Find where the given text appears and provide that cell's center as [X, Y] coordinate. 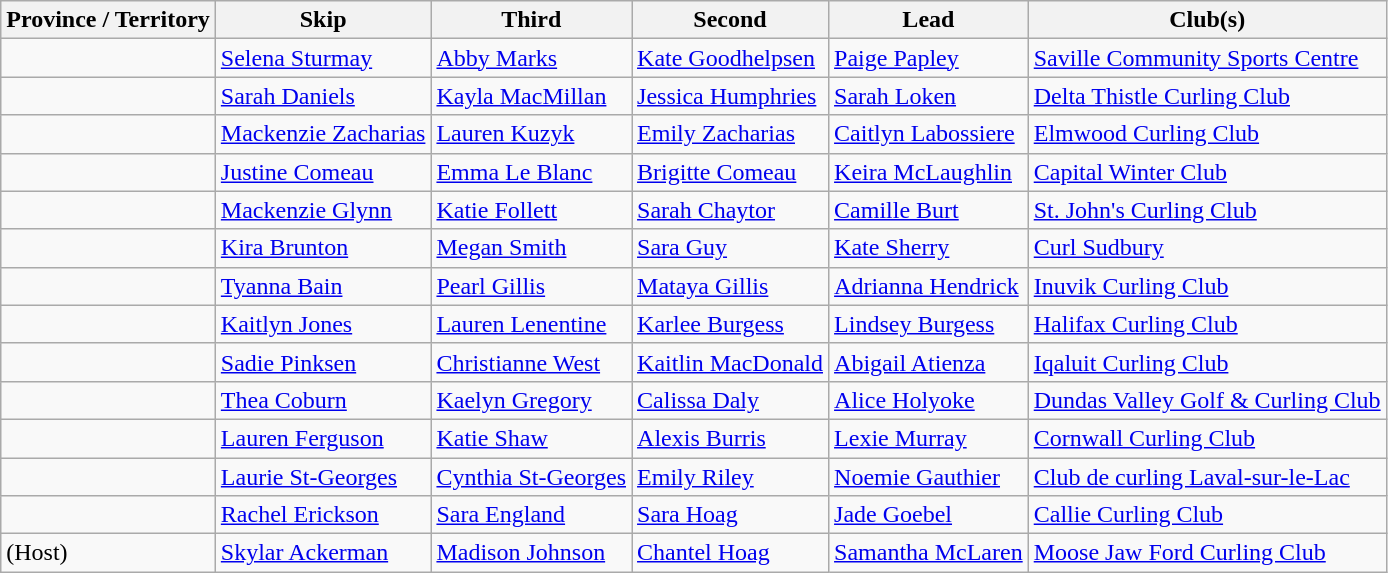
Chantel Hoag [730, 553]
Mackenzie Zacharias [323, 134]
Saville Community Sports Centre [1207, 58]
Alice Holyoke [929, 400]
Sara Guy [730, 248]
Inuvik Curling Club [1207, 286]
Sarah Chaytor [730, 210]
Katie Shaw [532, 438]
Katie Follett [532, 210]
Paige Papley [929, 58]
Sara Hoag [730, 515]
Alexis Burris [730, 438]
Moose Jaw Ford Curling Club [1207, 553]
Lauren Lenentine [532, 324]
Sarah Loken [929, 96]
Jessica Humphries [730, 96]
Lauren Kuzyk [532, 134]
Tyanna Bain [323, 286]
Adrianna Hendrick [929, 286]
Halifax Curling Club [1207, 324]
Mackenzie Glynn [323, 210]
Lauren Ferguson [323, 438]
Curl Sudbury [1207, 248]
Lexie Murray [929, 438]
Calissa Daly [730, 400]
Abigail Atienza [929, 362]
Capital Winter Club [1207, 172]
Kaitlyn Jones [323, 324]
Lindsey Burgess [929, 324]
Callie Curling Club [1207, 515]
Emily Riley [730, 477]
Selena Sturmay [323, 58]
Cornwall Curling Club [1207, 438]
Elmwood Curling Club [1207, 134]
Kira Brunton [323, 248]
Megan Smith [532, 248]
Kate Sherry [929, 248]
Dundas Valley Golf & Curling Club [1207, 400]
Sadie Pinksen [323, 362]
Samantha McLaren [929, 553]
Camille Burt [929, 210]
Mataya Gillis [730, 286]
Kayla MacMillan [532, 96]
Lead [929, 20]
Abby Marks [532, 58]
Caitlyn Labossiere [929, 134]
Iqaluit Curling Club [1207, 362]
Emily Zacharias [730, 134]
Laurie St-Georges [323, 477]
Jade Goebel [929, 515]
Karlee Burgess [730, 324]
Cynthia St-Georges [532, 477]
Club(s) [1207, 20]
Christianne West [532, 362]
Delta Thistle Curling Club [1207, 96]
Justine Comeau [323, 172]
(Host) [108, 553]
Noemie Gauthier [929, 477]
Keira McLaughlin [929, 172]
Sara England [532, 515]
Thea Coburn [323, 400]
St. John's Curling Club [1207, 210]
Brigitte Comeau [730, 172]
Sarah Daniels [323, 96]
Club de curling Laval-sur-le-Lac [1207, 477]
Rachel Erickson [323, 515]
Pearl Gillis [532, 286]
Kaitlin MacDonald [730, 362]
Kate Goodhelpsen [730, 58]
Emma Le Blanc [532, 172]
Second [730, 20]
Skylar Ackerman [323, 553]
Kaelyn Gregory [532, 400]
Province / Territory [108, 20]
Madison Johnson [532, 553]
Skip [323, 20]
Third [532, 20]
